Scan for the cell matching the given text and deliver its [X, Y] coordinate at center. 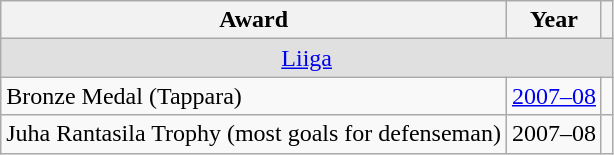
Year [554, 20]
Juha Rantasila Trophy (most goals for defenseman) [254, 134]
Award [254, 20]
Bronze Medal (Tappara) [254, 96]
Liiga [307, 58]
